From the cell containing the given text, extract its center point as (x, y) coordinate. 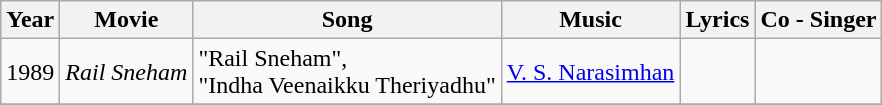
Song (347, 20)
Lyrics (718, 20)
1989 (30, 72)
Year (30, 20)
"Rail Sneham","Indha Veenaikku Theriyadhu" (347, 72)
Music (590, 20)
V. S. Narasimhan (590, 72)
Rail Sneham (126, 72)
Co - Singer (818, 20)
Movie (126, 20)
